Pinpoint the cell where the given text exists, returning its (X, Y) midpoint coordinate. 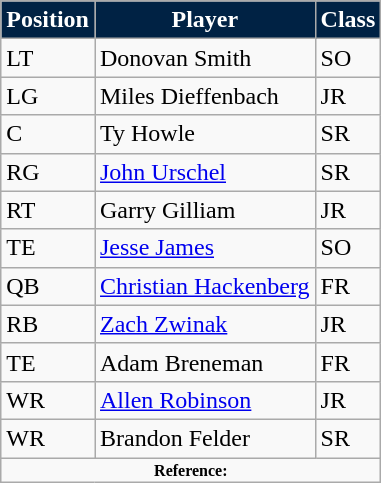
Jesse James (204, 248)
Donovan Smith (204, 58)
Zach Zwinak (204, 324)
Ty Howle (204, 134)
John Urschel (204, 172)
Reference: (191, 470)
Brandon Felder (204, 438)
Garry Gilliam (204, 210)
Miles Dieffenbach (204, 96)
RG (48, 172)
RT (48, 210)
LG (48, 96)
C (48, 134)
Adam Breneman (204, 362)
QB (48, 286)
Allen Robinson (204, 400)
LT (48, 58)
Christian Hackenberg (204, 286)
RB (48, 324)
Player (204, 20)
Class (348, 20)
Position (48, 20)
